Search for the cell housing the specified text and yield its (x, y) center coordinate. 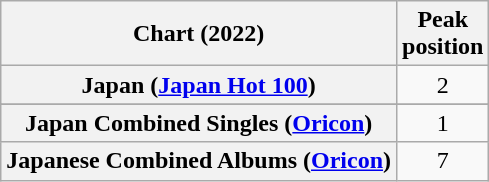
Peakposition (443, 34)
Japan Combined Singles (Oricon) (199, 123)
Japanese Combined Albums (Oricon) (199, 161)
1 (443, 123)
2 (443, 85)
7 (443, 161)
Chart (2022) (199, 34)
Japan (Japan Hot 100) (199, 85)
